Find where the given text appears and provide that cell's center as [X, Y] coordinate. 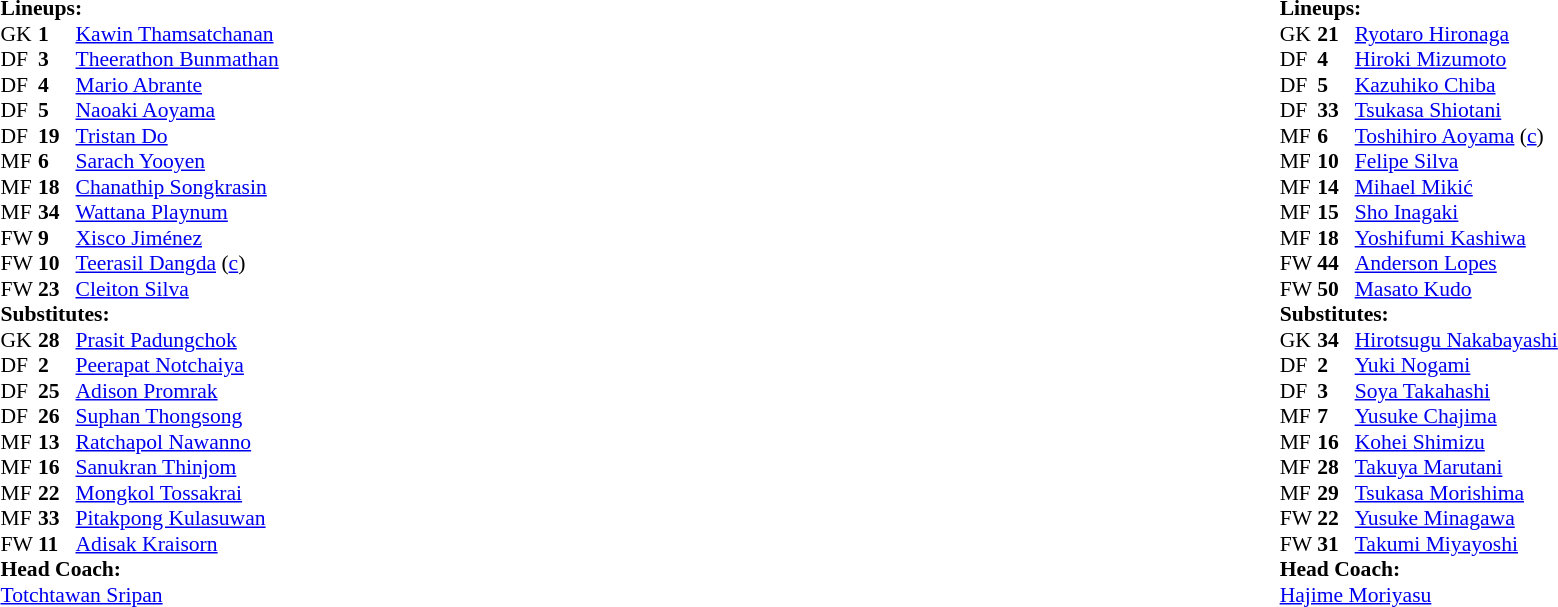
26 [57, 417]
44 [1336, 263]
Adisak Kraisorn [178, 544]
Masato Kudo [1456, 289]
Anderson Lopes [1456, 263]
1 [57, 34]
Felipe Silva [1456, 161]
15 [1336, 213]
Cleiton Silva [178, 289]
Yoshifumi Kashiwa [1456, 238]
Takuya Marutani [1456, 467]
Tsukasa Morishima [1456, 493]
Kohei Shimizu [1456, 442]
Wattana Playnum [178, 213]
Sanukran Thinjom [178, 467]
Mongkol Tossakrai [178, 493]
7 [1336, 417]
Prasit Padungchok [178, 340]
Soya Takahashi [1456, 391]
Kawin Thamsatchanan [178, 34]
Xisco Jiménez [178, 238]
Hirotsugu Nakabayashi [1456, 340]
Yusuke Chajima [1456, 417]
Kazuhiko Chiba [1456, 85]
Hiroki Mizumoto [1456, 59]
Toshihiro Aoyama (c) [1456, 136]
29 [1336, 493]
Tristan Do [178, 136]
31 [1336, 544]
Sho Inagaki [1456, 213]
Mario Abrante [178, 85]
19 [57, 136]
Mihael Mikić [1456, 187]
Ratchapol Nawanno [178, 442]
13 [57, 442]
Takumi Miyayoshi [1456, 544]
Ryotaro Hironaga [1456, 34]
11 [57, 544]
Naoaki Aoyama [178, 111]
Teerasil Dangda (c) [178, 263]
Chanathip Songkrasin [178, 187]
Pitakpong Kulasuwan [178, 519]
Tsukasa Shiotani [1456, 111]
23 [57, 289]
Sarach Yooyen [178, 161]
Theerathon Bunmathan [178, 59]
Suphan Thongsong [178, 417]
25 [57, 391]
Yuki Nogami [1456, 365]
14 [1336, 187]
Peerapat Notchaiya [178, 365]
50 [1336, 289]
9 [57, 238]
Yusuke Minagawa [1456, 519]
Adison Promrak [178, 391]
21 [1336, 34]
